Identify which cell holds the provided text, then report its (X, Y) central coordinate. 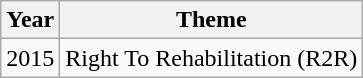
Right To Rehabilitation (R2R) (212, 58)
2015 (30, 58)
Year (30, 20)
Theme (212, 20)
